Return (x, y) of the center of cell containing provided text 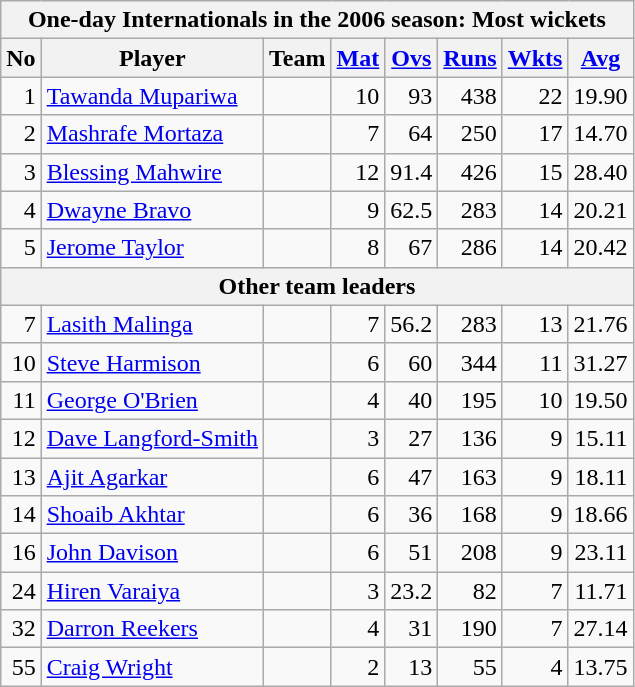
19.50 (600, 400)
250 (470, 134)
56.2 (412, 324)
15.11 (600, 438)
Craig Wright (152, 667)
40 (412, 400)
16 (21, 553)
Dwayne Bravo (152, 210)
136 (470, 438)
Blessing Mahwire (152, 172)
344 (470, 362)
190 (470, 629)
20.21 (600, 210)
Darron Reekers (152, 629)
28.40 (600, 172)
27.14 (600, 629)
17 (535, 134)
67 (412, 248)
Mashrafe Mortaza (152, 134)
Runs (470, 58)
George O'Brien (152, 400)
Lasith Malinga (152, 324)
Avg (600, 58)
64 (412, 134)
John Davison (152, 553)
23.11 (600, 553)
11.71 (600, 591)
Tawanda Mupariwa (152, 96)
Jerome Taylor (152, 248)
163 (470, 477)
60 (412, 362)
438 (470, 96)
22 (535, 96)
Mat (358, 58)
51 (412, 553)
8 (358, 248)
14.70 (600, 134)
Ovs (412, 58)
19.90 (600, 96)
Other team leaders (317, 286)
82 (470, 591)
32 (21, 629)
Shoaib Akhtar (152, 515)
Dave Langford-Smith (152, 438)
Hiren Varaiya (152, 591)
5 (21, 248)
Team (298, 58)
91.4 (412, 172)
No (21, 58)
24 (21, 591)
23.2 (412, 591)
208 (470, 553)
Ajit Agarkar (152, 477)
31.27 (600, 362)
93 (412, 96)
1 (21, 96)
21.76 (600, 324)
Steve Harmison (152, 362)
27 (412, 438)
286 (470, 248)
Player (152, 58)
15 (535, 172)
36 (412, 515)
18.11 (600, 477)
426 (470, 172)
Wkts (535, 58)
62.5 (412, 210)
168 (470, 515)
18.66 (600, 515)
20.42 (600, 248)
47 (412, 477)
31 (412, 629)
One-day Internationals in the 2006 season: Most wickets (317, 20)
13.75 (600, 667)
195 (470, 400)
